Provide the (x, y) coordinate of the cell's center where the given text is located.  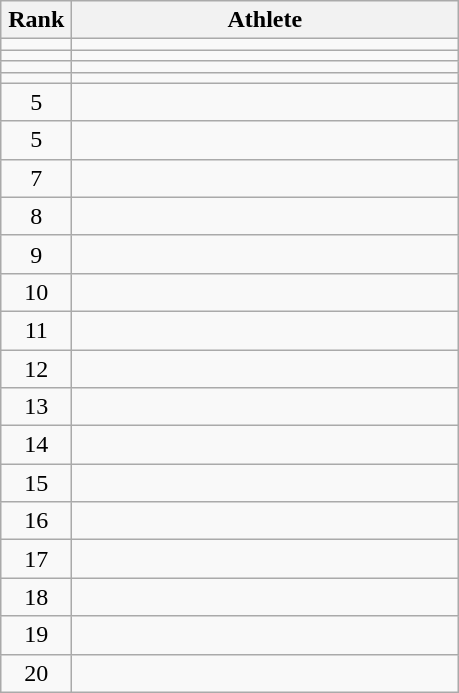
18 (36, 597)
12 (36, 369)
20 (36, 673)
11 (36, 330)
8 (36, 216)
14 (36, 445)
9 (36, 254)
13 (36, 407)
15 (36, 483)
Rank (36, 20)
Athlete (265, 20)
19 (36, 635)
16 (36, 521)
17 (36, 559)
7 (36, 178)
10 (36, 292)
